Output the [X, Y] coordinate of the center of the cell containing the given text.  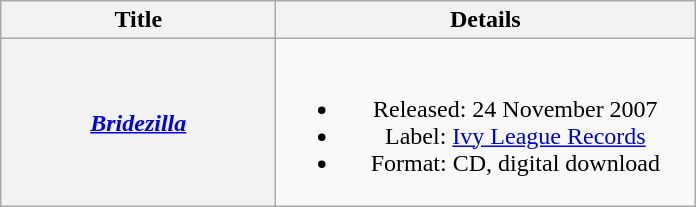
Title [138, 20]
Details [486, 20]
Bridezilla [138, 122]
Released: 24 November 2007Label: Ivy League RecordsFormat: CD, digital download [486, 122]
